Detect which cell encompasses the target text, then output its [x, y] center coordinate. 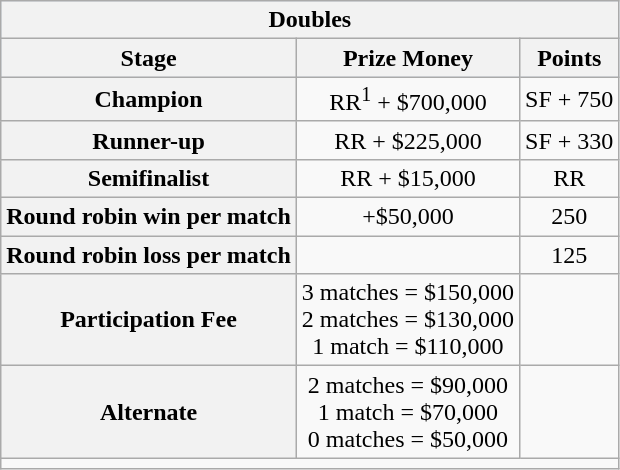
SF + 330 [570, 140]
RR [570, 178]
Round robin loss per match [149, 255]
Points [570, 58]
3 matches = $150,0002 matches = $130,0001 match = $110,000 [408, 320]
Stage [149, 58]
+$50,000 [408, 217]
Prize Money [408, 58]
SF + 750 [570, 100]
Participation Fee [149, 320]
Runner-up [149, 140]
125 [570, 255]
Semifinalist [149, 178]
RR + $15,000 [408, 178]
RR1 + $700,000 [408, 100]
RR + $225,000 [408, 140]
Alternate [149, 412]
Champion [149, 100]
Doubles [310, 20]
Round robin win per match [149, 217]
250 [570, 217]
2 matches = $90,0001 match = $70,0000 matches = $50,000 [408, 412]
